Extract the [X, Y] coordinate from the center of the cell holding the provided text.  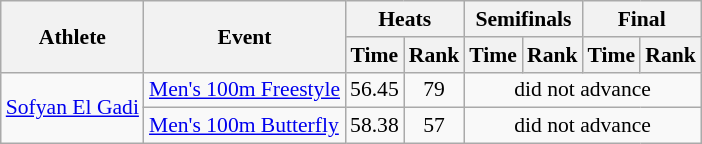
Event [244, 36]
Men's 100m Freestyle [244, 90]
Sofyan El Gadi [72, 108]
57 [434, 126]
Athlete [72, 36]
Men's 100m Butterfly [244, 126]
Semifinals [523, 19]
Final [642, 19]
56.45 [374, 90]
58.38 [374, 126]
79 [434, 90]
Heats [404, 19]
